Determine the [x, y] coordinate at the center of the cell enclosing the given text.  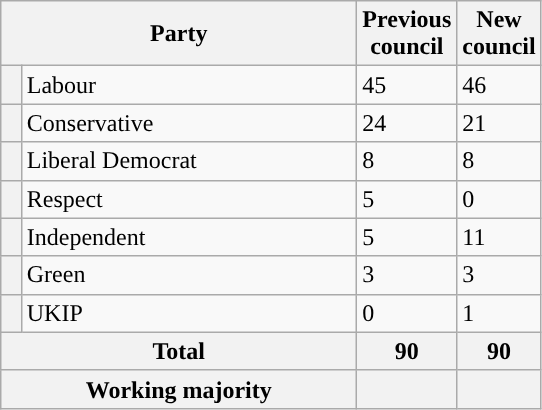
Liberal Democrat [189, 161]
11 [499, 237]
Conservative [189, 123]
Working majority [179, 389]
21 [499, 123]
Total [179, 351]
Party [179, 34]
New council [499, 34]
45 [407, 85]
Green [189, 275]
UKIP [189, 313]
1 [499, 313]
46 [499, 85]
Labour [189, 85]
24 [407, 123]
Independent [189, 237]
Previous council [407, 34]
Respect [189, 199]
